From the cell containing the given text, extract its center point as (x, y) coordinate. 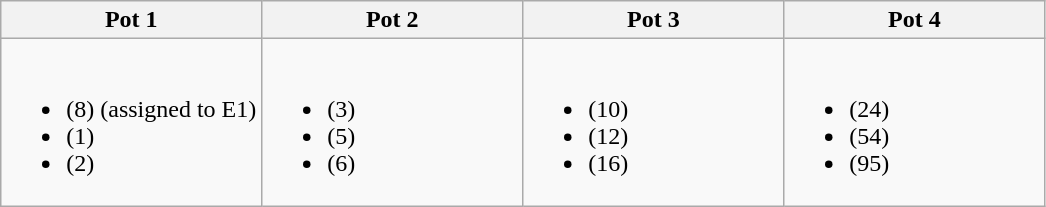
(10) (12) (16) (654, 122)
Pot 3 (654, 20)
(3) (5) (6) (392, 122)
(8) (assigned to E1) (1) (2) (132, 122)
Pot 4 (914, 20)
Pot 1 (132, 20)
Pot 2 (392, 20)
(24) (54) (95) (914, 122)
